Search for the cell housing the specified text and yield its (x, y) center coordinate. 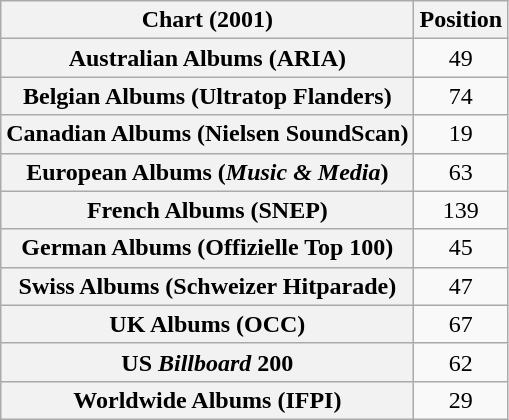
74 (461, 96)
US Billboard 200 (208, 362)
62 (461, 362)
German Albums (Offizielle Top 100) (208, 248)
63 (461, 172)
45 (461, 248)
European Albums (Music & Media) (208, 172)
29 (461, 400)
Swiss Albums (Schweizer Hitparade) (208, 286)
Australian Albums (ARIA) (208, 58)
UK Albums (OCC) (208, 324)
67 (461, 324)
French Albums (SNEP) (208, 210)
Canadian Albums (Nielsen SoundScan) (208, 134)
19 (461, 134)
47 (461, 286)
49 (461, 58)
Chart (2001) (208, 20)
Position (461, 20)
Worldwide Albums (IFPI) (208, 400)
139 (461, 210)
Belgian Albums (Ultratop Flanders) (208, 96)
